Capture the cell that displays the provided text and extract its [X, Y] central coordinate. 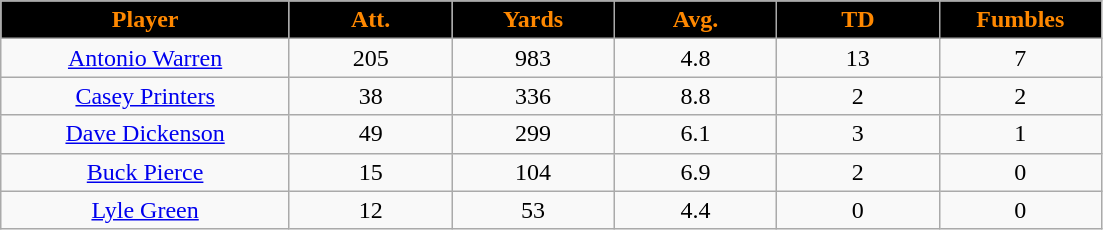
TD [858, 20]
Player [146, 20]
38 [370, 96]
1 [1020, 134]
983 [533, 58]
299 [533, 134]
Lyle Green [146, 210]
Dave Dickenson [146, 134]
15 [370, 172]
Antonio Warren [146, 58]
Yards [533, 20]
3 [858, 134]
12 [370, 210]
8.8 [695, 96]
Avg. [695, 20]
13 [858, 58]
Buck Pierce [146, 172]
336 [533, 96]
4.4 [695, 210]
7 [1020, 58]
53 [533, 210]
4.8 [695, 58]
104 [533, 172]
6.1 [695, 134]
Casey Printers [146, 96]
Fumbles [1020, 20]
49 [370, 134]
6.9 [695, 172]
Att. [370, 20]
205 [370, 58]
